From the cell containing the given text, extract its center point as [X, Y] coordinate. 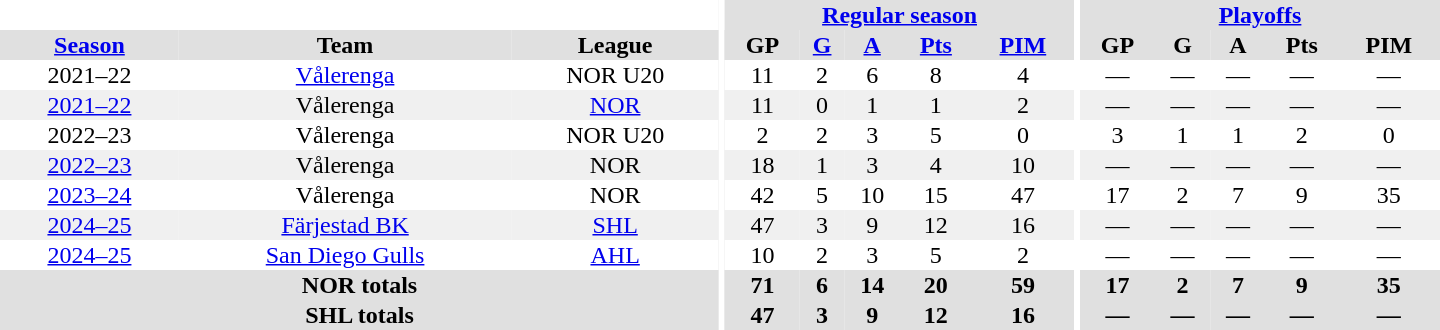
Season [90, 45]
2023–24 [90, 195]
San Diego Gulls [345, 255]
Regular season [900, 15]
20 [936, 285]
League [615, 45]
42 [762, 195]
Playoffs [1260, 15]
Team [345, 45]
59 [1023, 285]
AHL [615, 255]
15 [936, 195]
SHL [615, 225]
SHL totals [360, 315]
71 [762, 285]
14 [872, 285]
Färjestad BK [345, 225]
NOR totals [360, 285]
18 [762, 165]
8 [936, 75]
